Extract the (x, y) coordinate from the center of the cell holding the provided text.  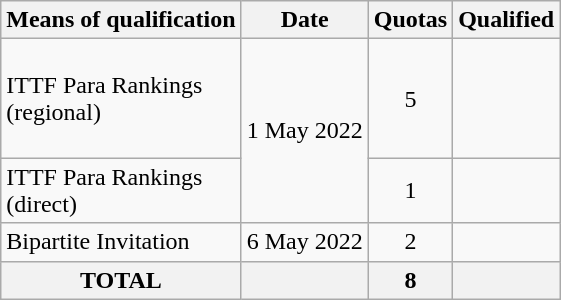
5 (410, 98)
1 May 2022 (304, 131)
2 (410, 242)
ITTF Para Rankings(regional) (121, 98)
Date (304, 20)
Quotas (410, 20)
Means of qualification (121, 20)
TOTAL (121, 280)
1 (410, 190)
Qualified (506, 20)
8 (410, 280)
ITTF Para Rankings(direct) (121, 190)
Bipartite Invitation (121, 242)
6 May 2022 (304, 242)
